Determine the [x, y] coordinate at the center of the cell enclosing the given text.  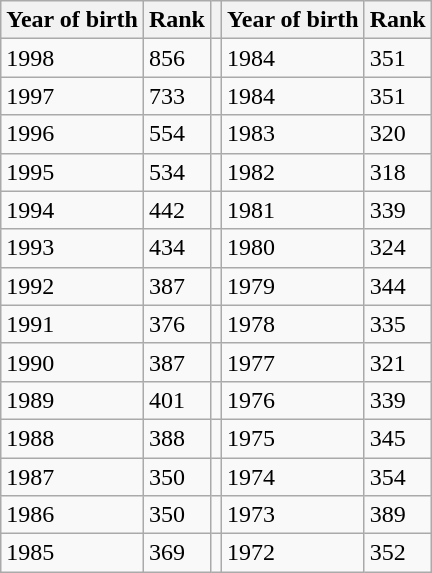
1988 [72, 438]
1972 [294, 553]
1992 [72, 286]
1973 [294, 515]
1989 [72, 400]
554 [176, 134]
388 [176, 438]
1990 [72, 362]
335 [398, 324]
1974 [294, 477]
1976 [294, 400]
1997 [72, 96]
1981 [294, 210]
345 [398, 438]
401 [176, 400]
1986 [72, 515]
320 [398, 134]
733 [176, 96]
1987 [72, 477]
344 [398, 286]
1977 [294, 362]
1994 [72, 210]
434 [176, 248]
1982 [294, 172]
321 [398, 362]
1985 [72, 553]
1983 [294, 134]
1998 [72, 58]
318 [398, 172]
856 [176, 58]
442 [176, 210]
354 [398, 477]
1993 [72, 248]
389 [398, 515]
534 [176, 172]
369 [176, 553]
1980 [294, 248]
1978 [294, 324]
1996 [72, 134]
1991 [72, 324]
352 [398, 553]
1979 [294, 286]
1995 [72, 172]
376 [176, 324]
324 [398, 248]
1975 [294, 438]
